Return the [x, y] coordinate for the center point of the cell that contains the specified text.  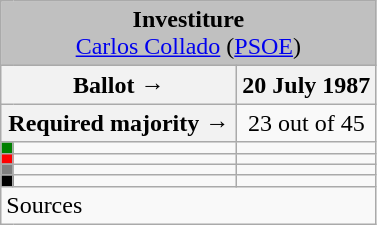
23 out of 45 [306, 123]
Sources [188, 205]
20 July 1987 [306, 85]
Ballot → [119, 85]
InvestitureCarlos Collado (PSOE) [188, 34]
Required majority → [119, 123]
